Detect which cell encompasses the target text, then output its [X, Y] center coordinate. 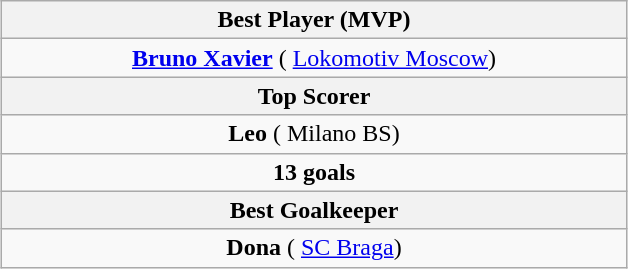
Best Player (MVP) [314, 20]
Bruno Xavier ( Lokomotiv Moscow) [314, 58]
Top Scorer [314, 96]
Leo ( Milano BS) [314, 134]
Best Goalkeeper [314, 210]
Dona ( SC Braga) [314, 248]
13 goals [314, 172]
